Identify which cell holds the provided text, then report its (X, Y) central coordinate. 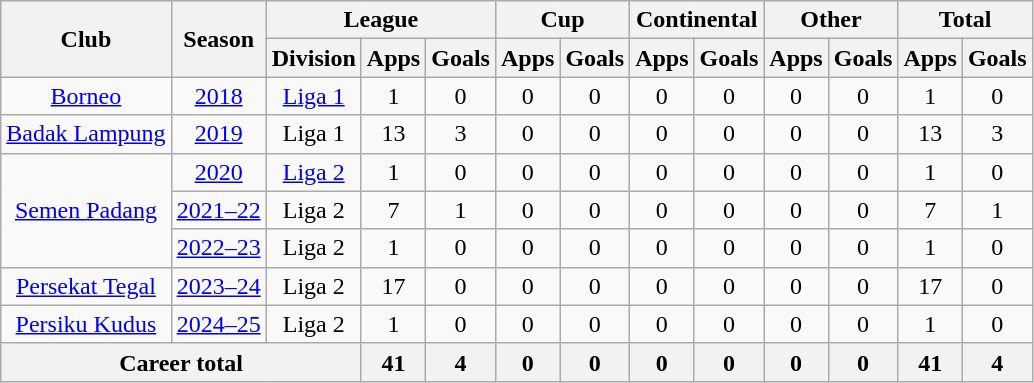
Club (86, 39)
Other (831, 20)
Division (314, 58)
2018 (218, 96)
Cup (562, 20)
2021–22 (218, 210)
Badak Lampung (86, 134)
League (380, 20)
2024–25 (218, 324)
Season (218, 39)
Semen Padang (86, 210)
2019 (218, 134)
Total (965, 20)
2020 (218, 172)
Career total (182, 362)
2023–24 (218, 286)
Continental (697, 20)
2022–23 (218, 248)
Persiku Kudus (86, 324)
Borneo (86, 96)
Persekat Tegal (86, 286)
